Find where the given text appears and provide that cell's center as (x, y) coordinate. 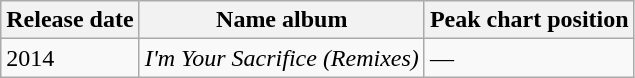
Name album (282, 20)
Release date (70, 20)
— (529, 58)
2014 (70, 58)
I'm Your Sacrifice (Remixes) (282, 58)
Peak chart position (529, 20)
